Find where the given text appears and provide that cell's center as (x, y) coordinate. 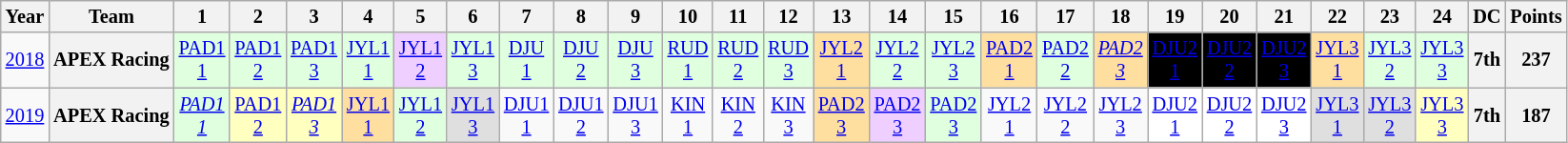
DJU11 (526, 115)
PAD22 (1065, 60)
5 (421, 16)
15 (953, 16)
8 (581, 16)
2018 (25, 60)
10 (688, 16)
187 (1536, 115)
2019 (25, 115)
9 (634, 16)
16 (1010, 16)
24 (1442, 16)
DJU2 (581, 60)
RUD1 (688, 60)
13 (842, 16)
3 (314, 16)
KIN1 (688, 115)
21 (1284, 16)
7 (526, 16)
RUD3 (789, 60)
6 (472, 16)
18 (1120, 16)
DJU1 (526, 60)
DJU13 (634, 115)
2 (257, 16)
DC (1486, 16)
Points (1536, 16)
1 (202, 16)
DJU3 (634, 60)
PAD21 (1010, 60)
Team (111, 16)
20 (1229, 16)
KIN2 (737, 115)
237 (1536, 60)
4 (368, 16)
DJU12 (581, 115)
14 (897, 16)
17 (1065, 16)
12 (789, 16)
23 (1389, 16)
19 (1176, 16)
KIN3 (789, 115)
Year (25, 16)
11 (737, 16)
RUD2 (737, 60)
22 (1337, 16)
